Capture the cell that displays the provided text and extract its (X, Y) central coordinate. 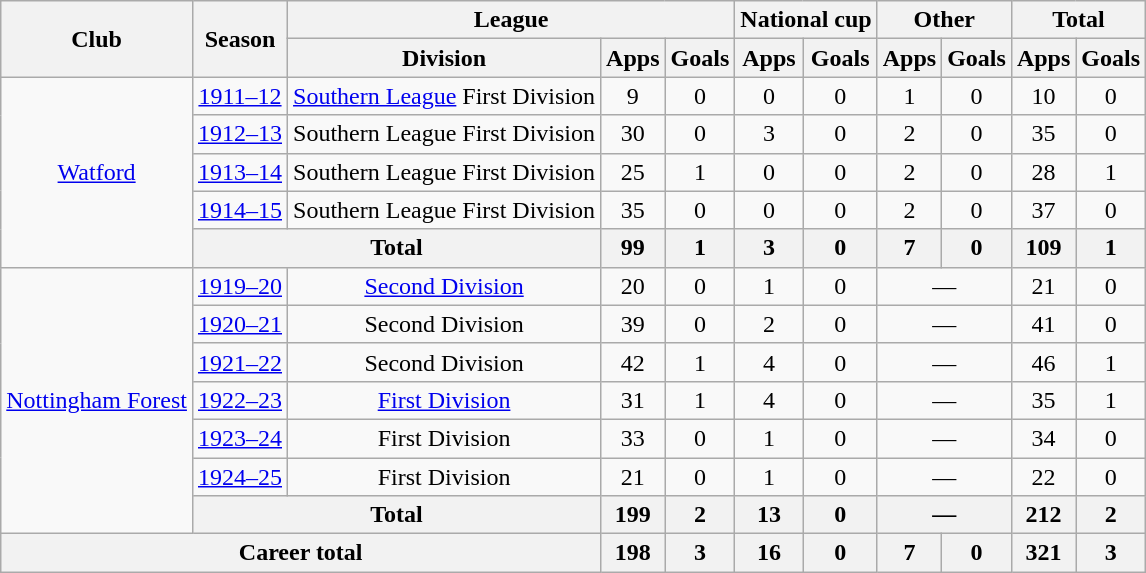
Other (944, 20)
34 (1043, 438)
1924–25 (240, 477)
1921–22 (240, 362)
31 (633, 400)
33 (633, 438)
1911–12 (240, 96)
212 (1043, 515)
28 (1043, 172)
25 (633, 172)
Nottingham Forest (97, 400)
1914–15 (240, 210)
1920–21 (240, 324)
20 (633, 286)
Watford (97, 172)
Career total (301, 553)
1912–13 (240, 134)
16 (769, 553)
199 (633, 515)
13 (769, 515)
National cup (806, 20)
46 (1043, 362)
39 (633, 324)
1919–20 (240, 286)
1913–14 (240, 172)
10 (1043, 96)
42 (633, 362)
30 (633, 134)
1923–24 (240, 438)
198 (633, 553)
9 (633, 96)
99 (633, 248)
League (512, 20)
Season (240, 39)
109 (1043, 248)
37 (1043, 210)
Club (97, 39)
1922–23 (240, 400)
Division (444, 58)
321 (1043, 553)
22 (1043, 477)
41 (1043, 324)
